Return the (X, Y) coordinate for the center point of the cell that contains the specified text.  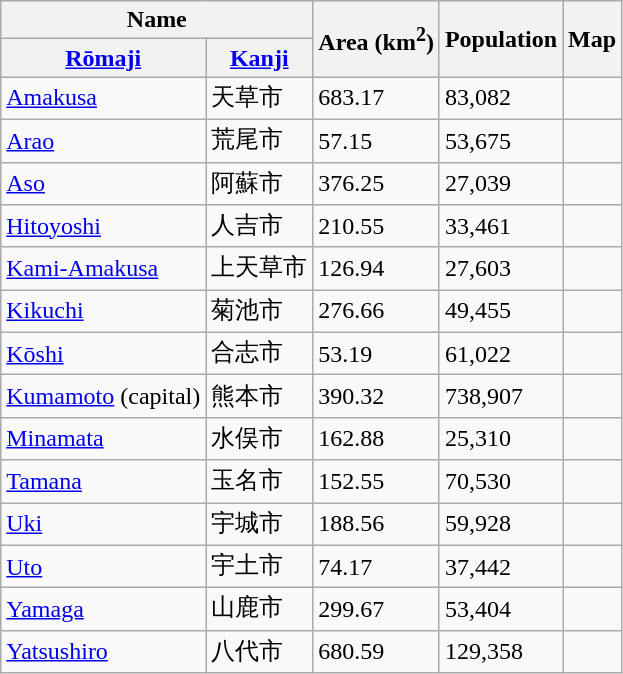
390.32 (376, 396)
59,928 (500, 524)
Yatsushiro (104, 652)
680.59 (376, 652)
阿蘇市 (260, 184)
53.19 (376, 354)
25,310 (500, 438)
上天草市 (260, 268)
Population (500, 39)
276.66 (376, 312)
210.55 (376, 226)
129,358 (500, 652)
37,442 (500, 566)
Aso (104, 184)
Kikuchi (104, 312)
Minamata (104, 438)
152.55 (376, 482)
Kami-Amakusa (104, 268)
合志市 (260, 354)
天草市 (260, 98)
738,907 (500, 396)
49,455 (500, 312)
水俣市 (260, 438)
Kanji (260, 58)
126.94 (376, 268)
宇城市 (260, 524)
玉名市 (260, 482)
74.17 (376, 566)
Uto (104, 566)
61,022 (500, 354)
683.17 (376, 98)
70,530 (500, 482)
188.56 (376, 524)
53,675 (500, 140)
Yamaga (104, 610)
Hitoyoshi (104, 226)
八代市 (260, 652)
57.15 (376, 140)
33,461 (500, 226)
53,404 (500, 610)
299.67 (376, 610)
Uki (104, 524)
荒尾市 (260, 140)
Arao (104, 140)
人吉市 (260, 226)
Name (157, 20)
162.88 (376, 438)
27,603 (500, 268)
Kōshi (104, 354)
376.25 (376, 184)
Tamana (104, 482)
菊池市 (260, 312)
Area (km2) (376, 39)
熊本市 (260, 396)
83,082 (500, 98)
Kumamoto (capital) (104, 396)
山鹿市 (260, 610)
宇土市 (260, 566)
Map (592, 39)
Amakusa (104, 98)
27,039 (500, 184)
Rōmaji (104, 58)
